Scan for the cell matching the given text and deliver its (x, y) coordinate at center. 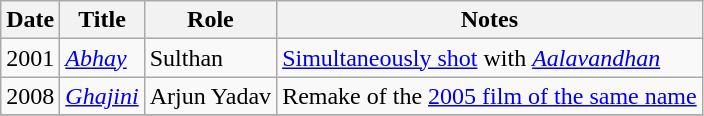
Abhay (102, 58)
Arjun Yadav (210, 96)
Date (30, 20)
Remake of the 2005 film of the same name (490, 96)
2008 (30, 96)
Sulthan (210, 58)
Role (210, 20)
Title (102, 20)
Ghajini (102, 96)
Notes (490, 20)
Simultaneously shot with Aalavandhan (490, 58)
2001 (30, 58)
